For the text-containing cell, return its midpoint in (X, Y) coordinate format. 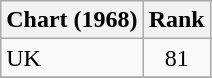
Rank (176, 20)
Chart (1968) (72, 20)
UK (72, 58)
81 (176, 58)
